Find where the given text appears and provide that cell's center as [X, Y] coordinate. 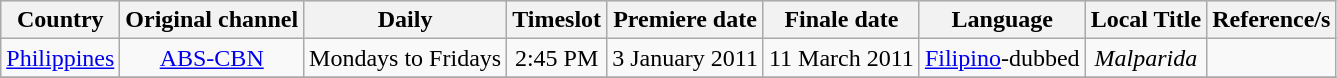
Premiere date [686, 20]
Filipino-dubbed [1002, 58]
Mondays to Fridays [406, 58]
Original channel [212, 20]
Timeslot [557, 20]
Malparida [1146, 58]
2:45 PM [557, 58]
Daily [406, 20]
Language [1002, 20]
Finale date [841, 20]
ABS-CBN [212, 58]
Country [60, 20]
Reference/s [1272, 20]
11 March 2011 [841, 58]
3 January 2011 [686, 58]
Local Title [1146, 20]
Philippines [60, 58]
